Determine the [x, y] coordinate at the center of the cell enclosing the given text.  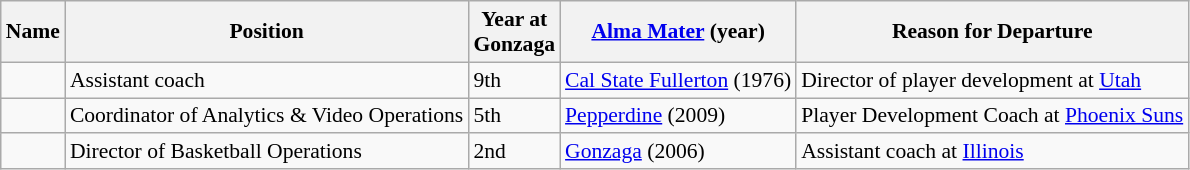
Assistant coach [267, 80]
Name [33, 32]
2nd [514, 152]
Director of player development at Utah [992, 80]
Player Development Coach at Phoenix Suns [992, 116]
Gonzaga (2006) [678, 152]
Assistant coach at Illinois [992, 152]
Reason for Departure [992, 32]
Coordinator of Analytics & Video Operations [267, 116]
Alma Mater (year) [678, 32]
5th [514, 116]
Position [267, 32]
Year atGonzaga [514, 32]
Cal State Fullerton (1976) [678, 80]
Director of Basketball Operations [267, 152]
9th [514, 80]
Pepperdine (2009) [678, 116]
